Locate the cell with the specified text and output its [x, y] center coordinate. 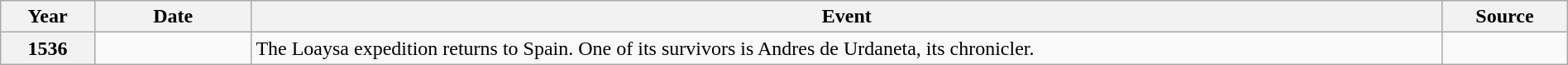
1536 [48, 48]
The Loaysa expedition returns to Spain. One of its survivors is Andres de Urdaneta, its chronicler. [847, 48]
Event [847, 17]
Year [48, 17]
Source [1505, 17]
Date [172, 17]
